Provide the [X, Y] coordinate of the cell's center where the given text is located.  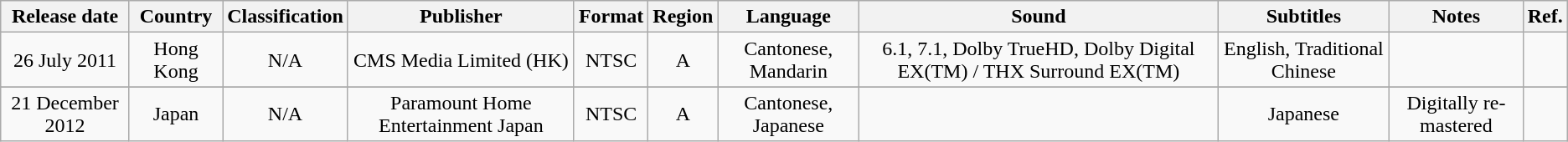
Digitally re-mastered [1456, 114]
Cantonese, Mandarin [789, 60]
CMS Media Limited (HK) [461, 60]
Notes [1456, 17]
Region [683, 17]
Hong Kong [176, 60]
Cantonese, Japanese [789, 114]
Language [789, 17]
Ref. [1545, 17]
21 December 2012 [65, 114]
Country [176, 17]
26 July 2011 [65, 60]
English, Traditional Chinese [1303, 60]
Release date [65, 17]
Japan [176, 114]
Subtitles [1303, 17]
Japanese [1303, 114]
Paramount Home Entertainment Japan [461, 114]
Publisher [461, 17]
6.1, 7.1, Dolby TrueHD, Dolby Digital EX(TM) / THX Surround EX(TM) [1039, 60]
Sound [1039, 17]
Format [611, 17]
Classification [286, 17]
